Scan for the cell matching the given text and deliver its [X, Y] coordinate at center. 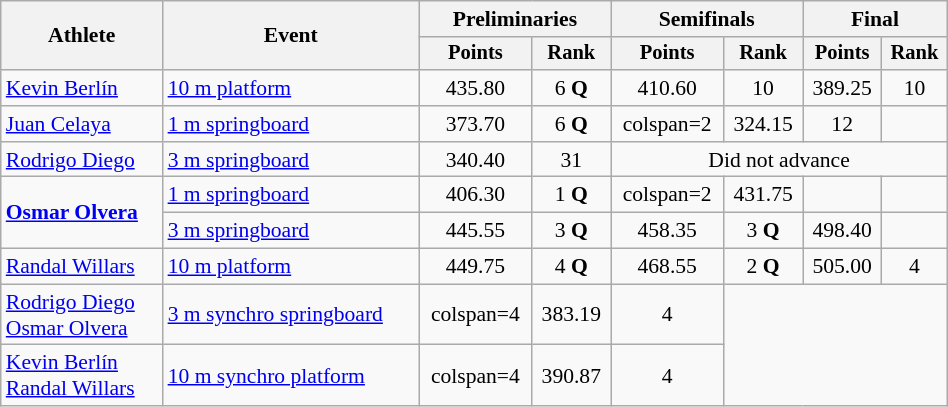
31 [572, 160]
Osmar Olvera [82, 212]
383.19 [572, 314]
431.75 [764, 195]
Event [291, 36]
390.87 [572, 376]
324.15 [764, 124]
468.55 [668, 267]
Athlete [82, 36]
4 Q [572, 267]
10 m synchro platform [291, 376]
Did not advance [779, 160]
449.75 [476, 267]
410.60 [668, 88]
Rodrigo Diego Osmar Olvera [82, 314]
498.40 [842, 231]
445.55 [476, 231]
373.70 [476, 124]
Kevin Berlín [82, 88]
Kevin Berlín Randal Willars [82, 376]
Rodrigo Diego [82, 160]
Juan Celaya [82, 124]
12 [842, 124]
1 Q [572, 195]
389.25 [842, 88]
2 Q [764, 267]
406.30 [476, 195]
3 m synchro springboard [291, 314]
340.40 [476, 160]
435.80 [476, 88]
505.00 [842, 267]
Randal Willars [82, 267]
Final [876, 19]
Semifinals [707, 19]
Preliminaries [515, 19]
458.35 [668, 231]
